Find where the given text appears and provide that cell's center as [X, Y] coordinate. 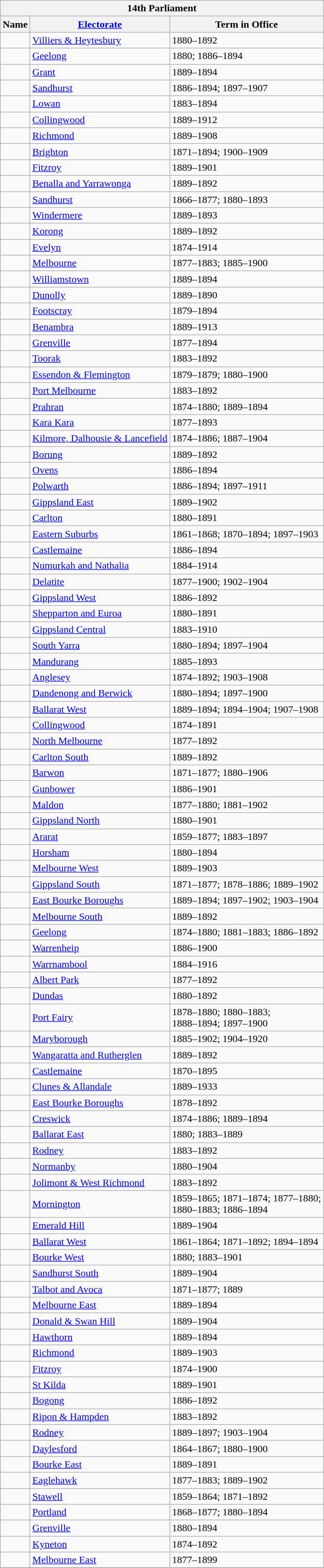
1864–1867; 1880–1900 [246, 1448]
1880–1894; 1897–1900 [246, 693]
1889–1908 [246, 136]
1871–1877; 1889 [246, 1289]
Carlton [100, 518]
Normanby [100, 1166]
1874–1886; 1889–1894 [246, 1119]
1859–1865; 1871–1874; 1877–1880;1880–1883; 1886–1894 [246, 1204]
Eaglehawk [100, 1480]
1859–1877; 1883–1897 [246, 837]
Essendon & Flemington [100, 375]
1874–1914 [246, 247]
1871–1877; 1878–1886; 1889–1902 [246, 884]
Prahran [100, 406]
1861–1868; 1870–1894; 1897–1903 [246, 534]
Melbourne West [100, 868]
1879–1879; 1880–1900 [246, 375]
Ovens [100, 470]
Melbourne South [100, 916]
Creswick [100, 1119]
1871–1894; 1900–1909 [246, 151]
Portland [100, 1512]
Evelyn [100, 247]
1877–1899 [246, 1560]
Mandurang [100, 661]
Port Fairy [100, 1018]
Jolimont & West Richmond [100, 1182]
Maryborough [100, 1039]
Electorate [100, 24]
Kilmore, Dalhousie & Lancefield [100, 438]
Grant [100, 72]
Footscray [100, 311]
Bourke East [100, 1464]
Bogong [100, 1401]
1874–1900 [246, 1369]
Donald & Swan Hill [100, 1321]
Clunes & Allandale [100, 1087]
1886–1901 [246, 789]
Dunolly [100, 295]
1879–1894 [246, 311]
1889–1933 [246, 1087]
St Kilda [100, 1385]
1880–1901 [246, 821]
Ararat [100, 837]
1874–1892 [246, 1544]
1889–1891 [246, 1464]
Anglesey [100, 677]
1877–1894 [246, 343]
14th Parliament [162, 8]
South Yarra [100, 645]
Lowan [100, 104]
Hawthorn [100, 1337]
1877–1880; 1881–1902 [246, 805]
1866–1877; 1880–1893 [246, 200]
Stawell [100, 1496]
Gippsland West [100, 598]
1874–1892; 1903–1908 [246, 677]
1889–1912 [246, 120]
1874–1886; 1887–1904 [246, 438]
1889–1902 [246, 502]
Gunbower [100, 789]
Melbourne [100, 263]
1874–1880; 1889–1894 [246, 406]
1889–1890 [246, 295]
Gippsland Central [100, 629]
1889–1893 [246, 216]
Villiers & Heytesbury [100, 40]
Barwon [100, 773]
Gippsland South [100, 884]
Benalla and Yarrawonga [100, 183]
1885–1902; 1904–1920 [246, 1039]
1880; 1886–1894 [246, 56]
1878–1892 [246, 1103]
1886–1894; 1897–1907 [246, 88]
Dundas [100, 996]
1877–1883; 1889–1902 [246, 1480]
1886–1894; 1897–1911 [246, 486]
1877–1883; 1885–1900 [246, 263]
Kara Kara [100, 422]
Eastern Suburbs [100, 534]
Gippsland North [100, 821]
1884–1914 [246, 566]
Polwarth [100, 486]
1880; 1883–1901 [246, 1257]
Name [15, 24]
1871–1877; 1880–1906 [246, 773]
Benambra [100, 327]
1861–1864; 1871–1892; 1894–1894 [246, 1242]
1877–1893 [246, 422]
Wangaratta and Rutherglen [100, 1055]
1880; 1883–1889 [246, 1134]
1874–1891 [246, 725]
Talbot and Avoca [100, 1289]
Numurkah and Nathalia [100, 566]
Korong [100, 231]
Warrnambool [100, 964]
Dandenong and Berwick [100, 693]
Horsham [100, 852]
Warrenheip [100, 948]
1870–1895 [246, 1071]
Daylesford [100, 1448]
Albert Park [100, 980]
Ripon & Hampden [100, 1417]
Bourke West [100, 1257]
Borung [100, 454]
1889–1894; 1894–1904; 1907–1908 [246, 709]
1877–1900; 1902–1904 [246, 582]
1889–1897; 1903–1904 [246, 1432]
Maldon [100, 805]
1885–1893 [246, 661]
Emerald Hill [100, 1225]
1889–1913 [246, 327]
Term in Office [246, 24]
1880–1894; 1897–1904 [246, 645]
Carlton South [100, 757]
Shepparton and Euroa [100, 613]
1878–1880; 1880–1883;1888–1894; 1897–1900 [246, 1018]
1883–1910 [246, 629]
1889–1894; 1897–1902; 1903–1904 [246, 900]
Brighton [100, 151]
1880–1904 [246, 1166]
Gippsland East [100, 502]
Delatite [100, 582]
Ballarat East [100, 1134]
Kyneton [100, 1544]
1884–1916 [246, 964]
Port Melbourne [100, 390]
1859–1864; 1871–1892 [246, 1496]
1868–1877; 1880–1894 [246, 1512]
1886–1900 [246, 948]
Windermere [100, 216]
1874–1880; 1881–1883; 1886–1892 [246, 932]
Mornington [100, 1204]
Toorak [100, 359]
1883–1894 [246, 104]
North Melbourne [100, 741]
Williamstown [100, 279]
Sandhurst South [100, 1273]
